Detect which cell encompasses the target text, then output its (x, y) center coordinate. 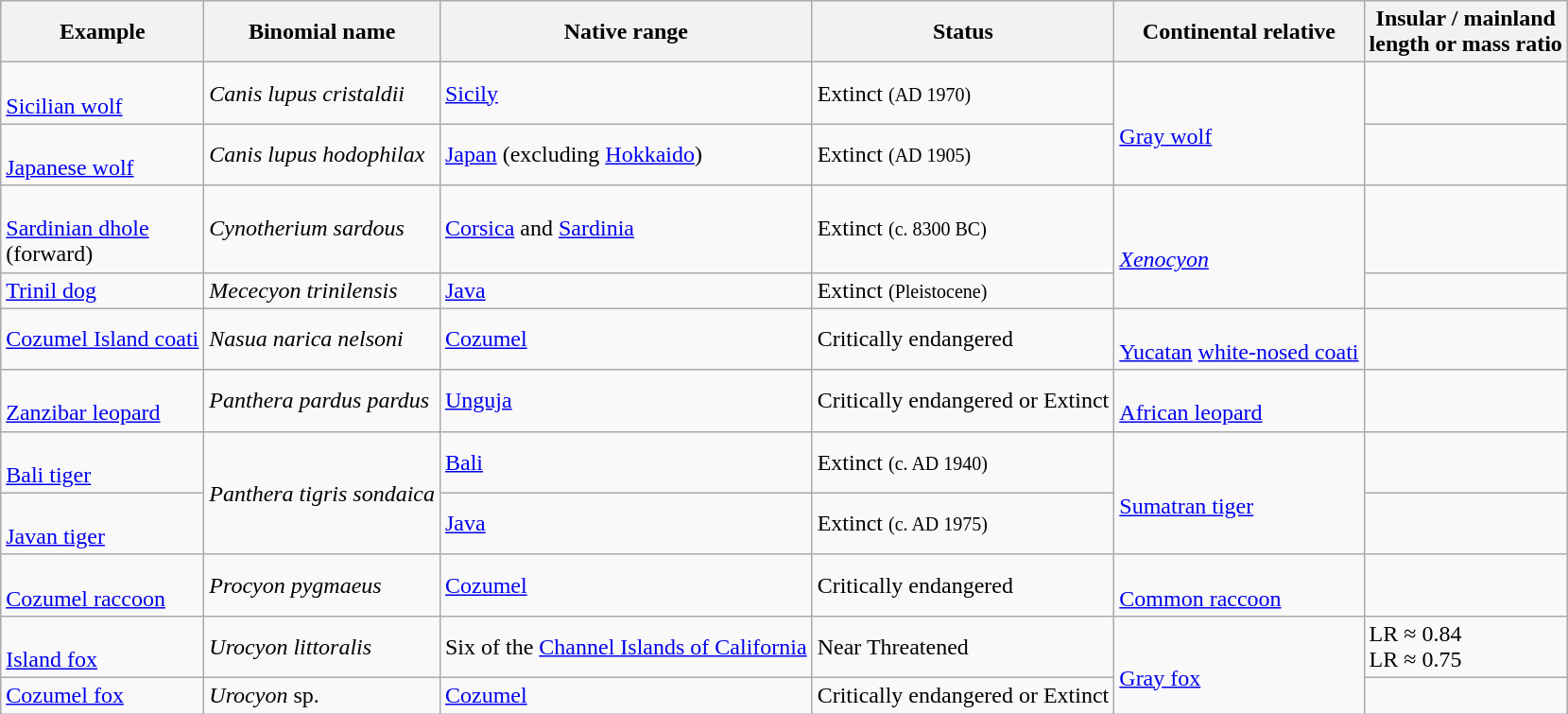
Extinct (c. AD 1975) (963, 524)
Gray wolf (1239, 124)
Corsica and Sardinia (626, 229)
Sicilian wolf (102, 93)
Cozumel raccoon (102, 584)
Extinct (AD 1970) (963, 93)
Javan tiger (102, 524)
Sumatran tiger (1239, 493)
Panthera tigris sondaica (322, 493)
Extinct (c. AD 1940) (963, 461)
Native range (626, 32)
Example (102, 32)
Urocyon littoralis (322, 647)
Near Threatened (963, 647)
Procyon pygmaeus (322, 584)
Unguja (626, 401)
African leopard (1239, 401)
LR ≈ 0.84 LR ≈ 0.75 (1465, 647)
Japanese wolf (102, 155)
Sicily (626, 93)
Bali (626, 461)
Status (963, 32)
Cozumel fox (102, 695)
Sardinian dhole(forward) (102, 229)
Cynotherium sardous (322, 229)
Binomial name (322, 32)
Mececyon trinilensis (322, 290)
Trinil dog (102, 290)
Nasua narica nelsoni (322, 339)
Xenocyon (1239, 247)
Canis lupus cristaldii (322, 93)
Insular / mainlandlength or mass ratio (1465, 32)
Common raccoon (1239, 584)
Panthera pardus pardus (322, 401)
Bali tiger (102, 461)
Cozumel Island coati (102, 339)
Gray fox (1239, 664)
Yucatan white-nosed coati (1239, 339)
Island fox (102, 647)
Extinct (c. 8300 BC) (963, 229)
Japan (excluding Hokkaido) (626, 155)
Urocyon sp. (322, 695)
Extinct (AD 1905) (963, 155)
Canis lupus hodophilax (322, 155)
Extinct (Pleistocene) (963, 290)
Zanzibar leopard (102, 401)
Six of the Channel Islands of California (626, 647)
Continental relative (1239, 32)
